Return [x, y] of the center of cell containing provided text 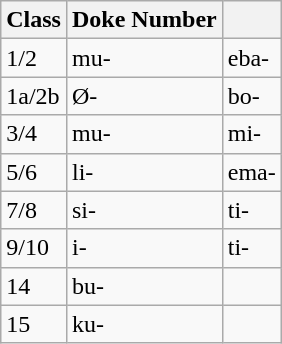
Class [34, 20]
14 [34, 286]
Doke Number [144, 20]
1a/2b [34, 96]
3/4 [34, 134]
1/2 [34, 58]
7/8 [34, 210]
li- [144, 172]
bo- [252, 96]
ema- [252, 172]
ku- [144, 324]
bu- [144, 286]
eba- [252, 58]
5/6 [34, 172]
i- [144, 248]
mi- [252, 134]
si- [144, 210]
Ø- [144, 96]
15 [34, 324]
9/10 [34, 248]
